Capture the cell that displays the provided text and extract its (x, y) central coordinate. 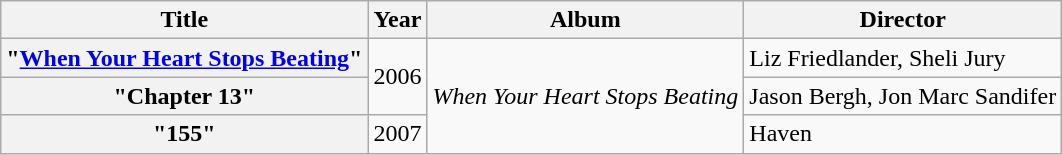
Year (398, 20)
Haven (903, 134)
Title (184, 20)
When Your Heart Stops Beating (586, 96)
2006 (398, 77)
"When Your Heart Stops Beating" (184, 58)
Jason Bergh, Jon Marc Sandifer (903, 96)
Liz Friedlander, Sheli Jury (903, 58)
Album (586, 20)
"155" (184, 134)
"Chapter 13" (184, 96)
Director (903, 20)
2007 (398, 134)
